Provide the (x, y) coordinate of the cell's center where the given text is located.  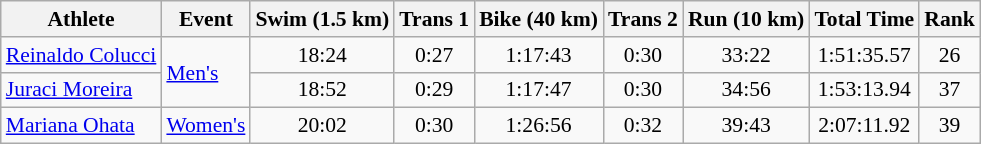
1:17:43 (538, 55)
2:07:11.92 (864, 126)
0:32 (643, 126)
20:02 (322, 126)
33:22 (746, 55)
Trans 2 (643, 19)
18:24 (322, 55)
Rank (950, 19)
Bike (40 km) (538, 19)
34:56 (746, 90)
39:43 (746, 126)
1:26:56 (538, 126)
39 (950, 126)
26 (950, 55)
1:17:47 (538, 90)
1:51:35.57 (864, 55)
1:53:13.94 (864, 90)
18:52 (322, 90)
37 (950, 90)
Event (206, 19)
Reinaldo Colucci (82, 55)
0:29 (434, 90)
Athlete (82, 19)
Women's (206, 126)
Total Time (864, 19)
0:27 (434, 55)
Trans 1 (434, 19)
Men's (206, 72)
Swim (1.5 km) (322, 19)
Juraci Moreira (82, 90)
Mariana Ohata (82, 126)
Run (10 km) (746, 19)
